Output the (x, y) coordinate of the center of the cell containing the given text.  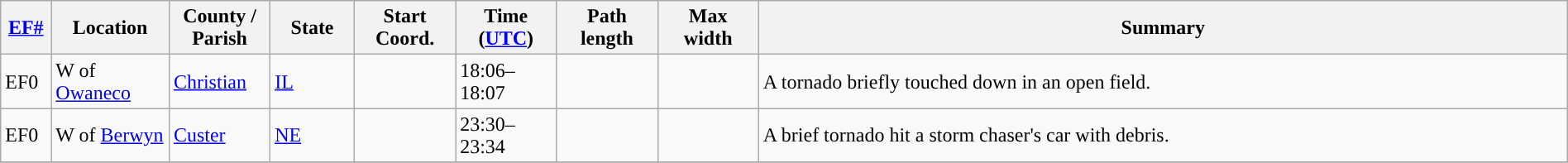
EF# (26, 28)
18:06–18:07 (506, 81)
W of Owaneco (111, 81)
NE (313, 136)
Summary (1163, 28)
Location (111, 28)
Custer (219, 136)
Christian (219, 81)
23:30–23:34 (506, 136)
A tornado briefly touched down in an open field. (1163, 81)
IL (313, 81)
Time (UTC) (506, 28)
Path length (607, 28)
Start Coord. (404, 28)
Max width (708, 28)
A brief tornado hit a storm chaser's car with debris. (1163, 136)
State (313, 28)
W of Berwyn (111, 136)
County / Parish (219, 28)
